For the text-containing cell, return its midpoint in [X, Y] coordinate format. 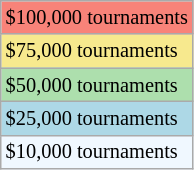
$10,000 tournaments [97, 152]
$50,000 tournaments [97, 85]
$100,000 tournaments [97, 17]
$25,000 tournaments [97, 118]
$75,000 tournaments [97, 51]
